Pinpoint the cell where the given text exists, returning its [x, y] midpoint coordinate. 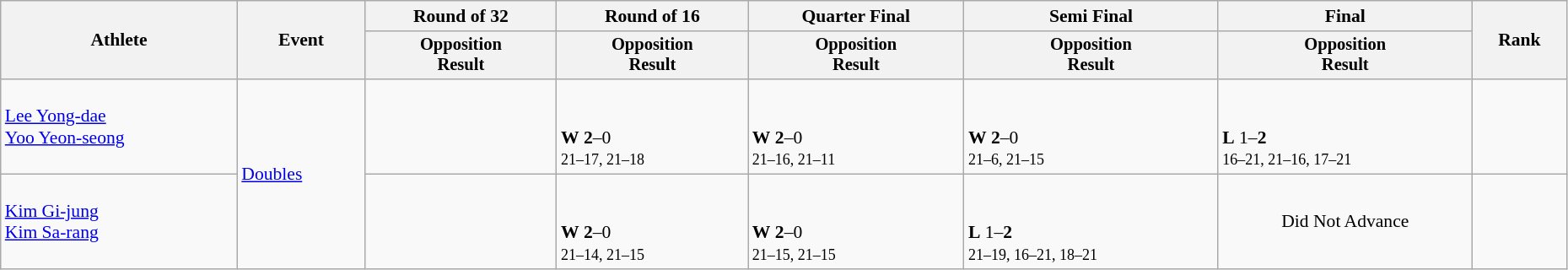
Athlete [120, 40]
W 2–021–14, 21–15 [653, 222]
Lee Yong-daeYoo Yeon-seong [120, 127]
Semi Final [1091, 16]
Quarter Final [856, 16]
Event [301, 40]
Kim Gi-jungKim Sa-rang [120, 222]
Round of 16 [653, 16]
Doubles [301, 174]
L 1–221–19, 16–21, 18–21 [1091, 222]
Did Not Advance [1344, 222]
W 2–021–17, 21–18 [653, 127]
W 2–021–15, 21–15 [856, 222]
Final [1344, 16]
Round of 32 [461, 16]
W 2–021–16, 21–11 [856, 127]
Rank [1519, 40]
W 2–021–6, 21–15 [1091, 127]
L 1–216–21, 21–16, 17–21 [1344, 127]
